Capture the cell that displays the provided text and extract its [X, Y] central coordinate. 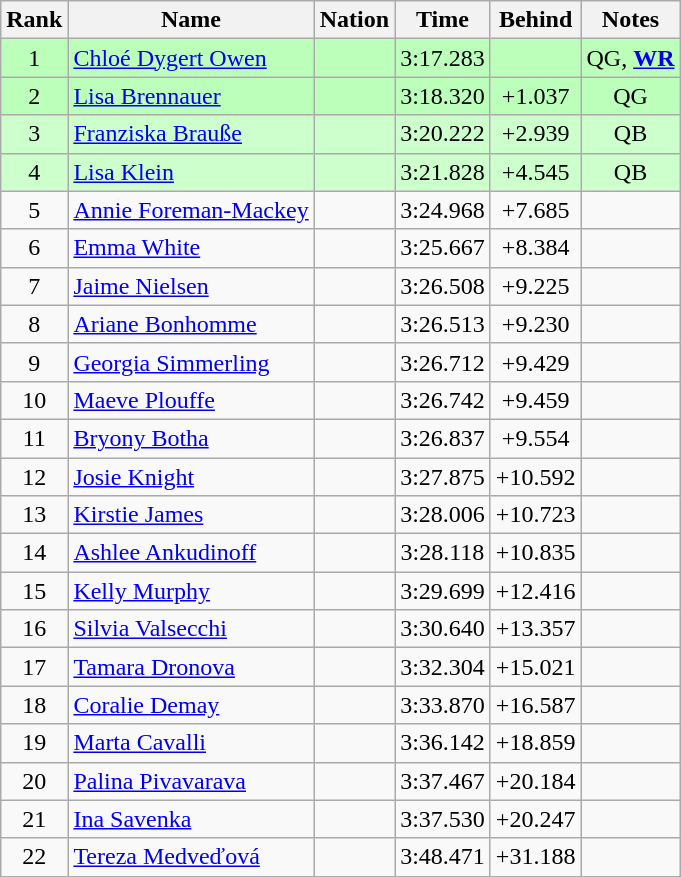
21 [34, 819]
Time [443, 20]
3:26.712 [443, 362]
Notes [630, 20]
+10.723 [536, 515]
3:28.006 [443, 515]
Nation [354, 20]
+1.037 [536, 96]
3:26.513 [443, 324]
Behind [536, 20]
3:37.467 [443, 781]
8 [34, 324]
Silvia Valsecchi [191, 629]
+7.685 [536, 210]
+16.587 [536, 705]
9 [34, 362]
1 [34, 58]
+4.545 [536, 172]
Palina Pivavarava [191, 781]
Jaime Nielsen [191, 286]
18 [34, 705]
7 [34, 286]
Kirstie James [191, 515]
+9.225 [536, 286]
+31.188 [536, 857]
+10.835 [536, 553]
3 [34, 134]
17 [34, 667]
20 [34, 781]
22 [34, 857]
Kelly Murphy [191, 591]
Maeve Plouffe [191, 400]
3:28.118 [443, 553]
14 [34, 553]
Georgia Simmerling [191, 362]
Ina Savenka [191, 819]
6 [34, 248]
12 [34, 477]
Franziska Brauße [191, 134]
3:27.875 [443, 477]
3:26.508 [443, 286]
Emma White [191, 248]
3:26.837 [443, 438]
16 [34, 629]
3:24.968 [443, 210]
+8.384 [536, 248]
+13.357 [536, 629]
Chloé Dygert Owen [191, 58]
Lisa Klein [191, 172]
10 [34, 400]
+18.859 [536, 743]
+20.247 [536, 819]
3:18.320 [443, 96]
Tereza Medveďová [191, 857]
Bryony Botha [191, 438]
3:37.530 [443, 819]
3:20.222 [443, 134]
Lisa Brennauer [191, 96]
13 [34, 515]
3:29.699 [443, 591]
+2.939 [536, 134]
3:33.870 [443, 705]
Josie Knight [191, 477]
+10.592 [536, 477]
3:17.283 [443, 58]
3:48.471 [443, 857]
Ariane Bonhomme [191, 324]
3:30.640 [443, 629]
+9.429 [536, 362]
Coralie Demay [191, 705]
15 [34, 591]
Marta Cavalli [191, 743]
+9.230 [536, 324]
3:25.667 [443, 248]
+15.021 [536, 667]
Ashlee Ankudinoff [191, 553]
+20.184 [536, 781]
QG, WR [630, 58]
3:36.142 [443, 743]
5 [34, 210]
3:21.828 [443, 172]
3:32.304 [443, 667]
+12.416 [536, 591]
4 [34, 172]
2 [34, 96]
+9.459 [536, 400]
+9.554 [536, 438]
Annie Foreman-Mackey [191, 210]
Tamara Dronova [191, 667]
3:26.742 [443, 400]
11 [34, 438]
Name [191, 20]
19 [34, 743]
Rank [34, 20]
QG [630, 96]
